Return (X, Y) of the center of cell containing provided text 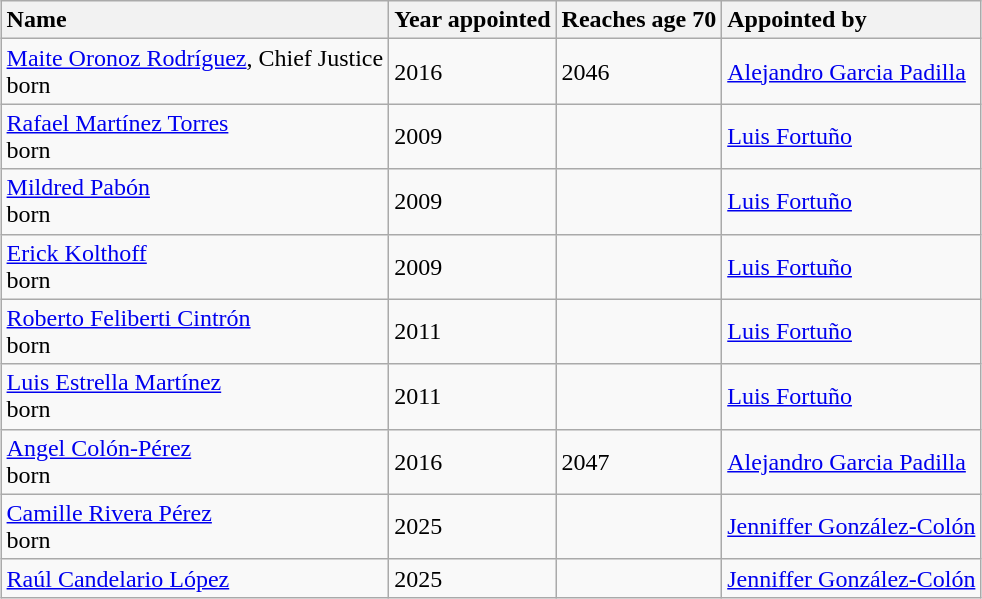
Angel Colón-Pérezborn (195, 462)
Erick Kolthoffborn (195, 266)
Maite Oronoz Rodríguez, Chief Justiceborn (195, 72)
Raúl Candelario López (195, 578)
2047 (639, 462)
Year appointed (472, 20)
Rafael Martínez Torresborn (195, 136)
Name (195, 20)
Mildred Pabónborn (195, 202)
Luis Estrella Martínezborn (195, 396)
Reaches age 70 (639, 20)
Roberto Feliberti Cintrónborn (195, 332)
Appointed by (852, 20)
Camille Rivera Pérezborn (195, 526)
2046 (639, 72)
